Locate the cell with the specified text and output its [x, y] center coordinate. 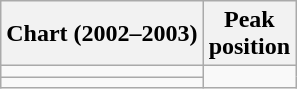
Peakposition [249, 34]
Chart (2002–2003) [102, 34]
